Pinpoint the cell where the given text exists, returning its [X, Y] midpoint coordinate. 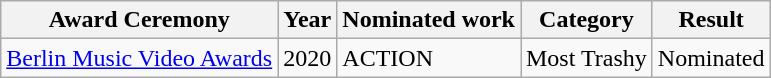
Category [586, 20]
Result [711, 20]
Nominated work [429, 20]
Berlin Music Video Awards [140, 58]
Award Ceremony [140, 20]
Nominated [711, 58]
ACTION [429, 58]
2020 [308, 58]
Most Trashy [586, 58]
Year [308, 20]
